Provide the [X, Y] coordinate of the cell's center where the given text is located.  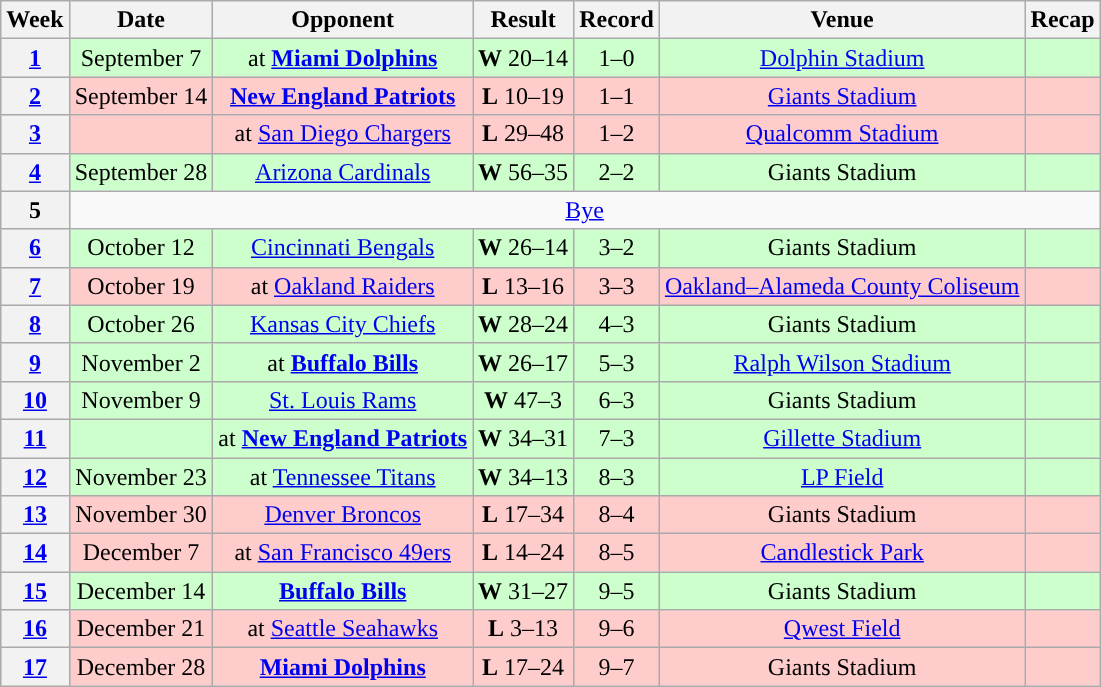
LP Field [842, 477]
November 30 [141, 515]
Cincinnati Bengals [343, 248]
3–3 [617, 286]
16 [35, 629]
Arizona Cardinals [343, 172]
Denver Broncos [343, 515]
L 3–13 [524, 629]
at New England Patriots [343, 438]
11 [35, 438]
4–3 [617, 324]
Venue [842, 20]
9–6 [617, 629]
October 12 [141, 248]
Candlestick Park [842, 553]
5–3 [617, 362]
8–5 [617, 553]
L 13–16 [524, 286]
5 [35, 210]
14 [35, 553]
Opponent [343, 20]
at Buffalo Bills [343, 362]
W 20–14 [524, 58]
W 47–3 [524, 400]
8 [35, 324]
Oakland–Alameda County Coliseum [842, 286]
9–7 [617, 667]
W 26–17 [524, 362]
W 26–14 [524, 248]
at Oakland Raiders [343, 286]
St. Louis Rams [343, 400]
7–3 [617, 438]
2 [35, 96]
7 [35, 286]
2–2 [617, 172]
17 [35, 667]
3 [35, 134]
September 7 [141, 58]
8–3 [617, 477]
at Tennessee Titans [343, 477]
September 28 [141, 172]
1 [35, 58]
December 21 [141, 629]
4 [35, 172]
Record [617, 20]
September 14 [141, 96]
at San Francisco 49ers [343, 553]
15 [35, 591]
1–2 [617, 134]
at Miami Dolphins [343, 58]
November 2 [141, 362]
Kansas City Chiefs [343, 324]
at Seattle Seahawks [343, 629]
6 [35, 248]
1–0 [617, 58]
9 [35, 362]
W 56–35 [524, 172]
W 34–31 [524, 438]
Ralph Wilson Stadium [842, 362]
Date [141, 20]
12 [35, 477]
1–1 [617, 96]
W 31–27 [524, 591]
Week [35, 20]
at San Diego Chargers [343, 134]
L 17–24 [524, 667]
November 9 [141, 400]
New England Patriots [343, 96]
December 7 [141, 553]
L 10–19 [524, 96]
L 29–48 [524, 134]
Recap [1062, 20]
November 23 [141, 477]
Qualcomm Stadium [842, 134]
Dolphin Stadium [842, 58]
Buffalo Bills [343, 591]
W 34–13 [524, 477]
Gillette Stadium [842, 438]
Miami Dolphins [343, 667]
9–5 [617, 591]
L 14–24 [524, 553]
L 17–34 [524, 515]
Result [524, 20]
December 14 [141, 591]
13 [35, 515]
3–2 [617, 248]
6–3 [617, 400]
December 28 [141, 667]
10 [35, 400]
October 26 [141, 324]
October 19 [141, 286]
Bye [584, 210]
8–4 [617, 515]
W 28–24 [524, 324]
Qwest Field [842, 629]
